Search for the cell housing the specified text and yield its (X, Y) center coordinate. 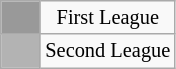
Second League (108, 51)
First League (108, 17)
